Locate the cell with the specified text and output its [X, Y] center coordinate. 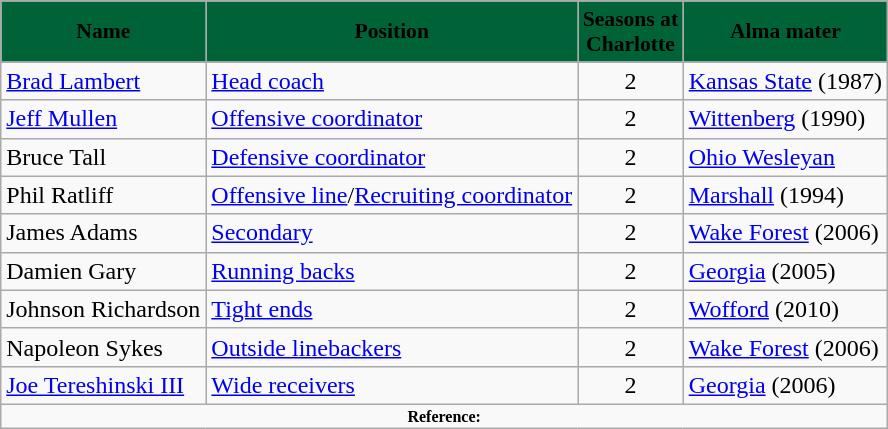
Georgia (2005) [785, 271]
Marshall (1994) [785, 195]
Damien Gary [104, 271]
Brad Lambert [104, 81]
Wofford (2010) [785, 309]
Defensive coordinator [392, 157]
Georgia (2006) [785, 385]
Jeff Mullen [104, 119]
Johnson Richardson [104, 309]
Seasons atCharlotte [630, 32]
Alma mater [785, 32]
Offensive coordinator [392, 119]
Wide receivers [392, 385]
Phil Ratliff [104, 195]
Offensive line/Recruiting coordinator [392, 195]
Secondary [392, 233]
Wittenberg (1990) [785, 119]
Reference: [444, 416]
Joe Tereshinski III [104, 385]
Bruce Tall [104, 157]
Ohio Wesleyan [785, 157]
Running backs [392, 271]
Name [104, 32]
Head coach [392, 81]
James Adams [104, 233]
Outside linebackers [392, 347]
Tight ends [392, 309]
Napoleon Sykes [104, 347]
Position [392, 32]
Kansas State (1987) [785, 81]
